Pinpoint the cell where the given text exists, returning its (X, Y) midpoint coordinate. 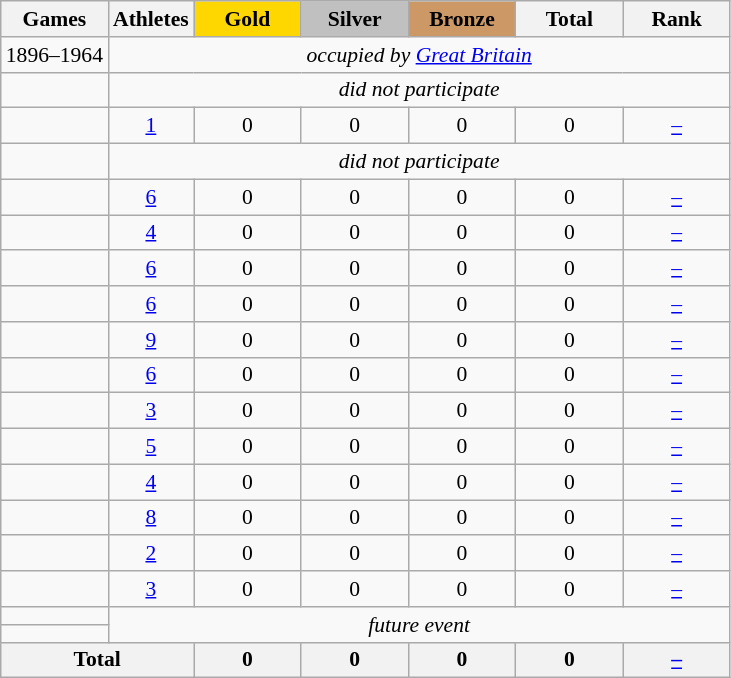
Silver (354, 19)
occupied by Great Britain (419, 55)
future event (419, 625)
9 (151, 340)
1896–1964 (54, 55)
Games (54, 19)
Bronze (462, 19)
5 (151, 447)
1 (151, 126)
Gold (248, 19)
2 (151, 554)
8 (151, 518)
Athletes (151, 19)
Rank (676, 19)
